Output the [x, y] coordinate of the center of the cell containing the given text.  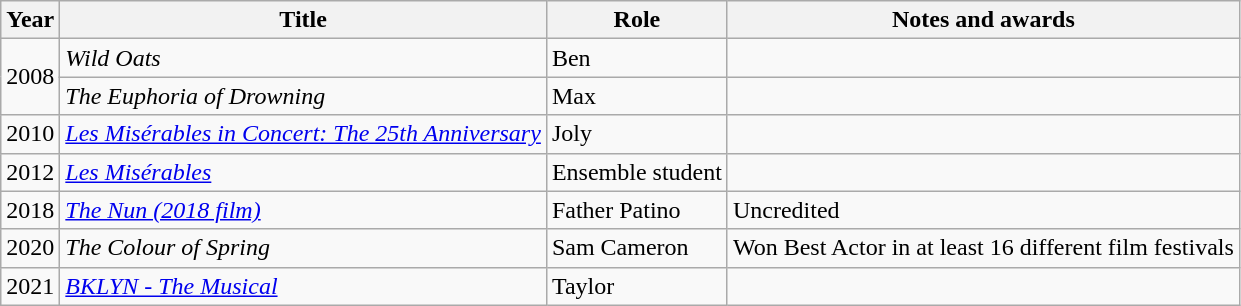
Joly [636, 134]
Max [636, 96]
Taylor [636, 286]
2012 [30, 172]
Won Best Actor in at least 16 different film festivals [983, 248]
Father Patino [636, 210]
2008 [30, 77]
The Nun (2018 film) [304, 210]
Role [636, 20]
Les Misérables in Concert: The 25th Anniversary [304, 134]
Uncredited [983, 210]
Notes and awards [983, 20]
Ensemble student [636, 172]
Wild Oats [304, 58]
2021 [30, 286]
Sam Cameron [636, 248]
Title [304, 20]
Ben [636, 58]
Year [30, 20]
BKLYN - The Musical [304, 286]
The Euphoria of Drowning [304, 96]
2018 [30, 210]
The Colour of Spring [304, 248]
2010 [30, 134]
2020 [30, 248]
Les Misérables [304, 172]
